Pinpoint the cell where the given text exists, returning its (X, Y) midpoint coordinate. 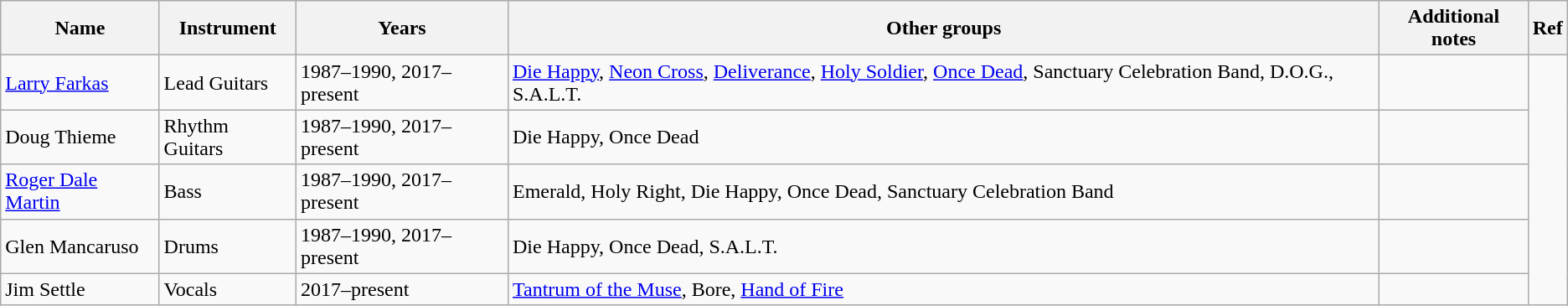
Larry Farkas (80, 82)
Ref (1548, 29)
Die Happy, Neon Cross, Deliverance, Holy Soldier, Once Dead, Sanctuary Celebration Band, D.O.G., S.A.L.T. (943, 82)
Vocals (228, 289)
2017–present (402, 289)
Bass (228, 191)
Emerald, Holy Right, Die Happy, Once Dead, Sanctuary Celebration Band (943, 191)
Drums (228, 246)
Die Happy, Once Dead, S.A.L.T. (943, 246)
Die Happy, Once Dead (943, 137)
Roger Dale Martin (80, 191)
Other groups (943, 29)
Rhythm Guitars (228, 137)
Lead Guitars (228, 82)
Tantrum of the Muse, Bore, Hand of Fire (943, 289)
Glen Mancaruso (80, 246)
Years (402, 29)
Jim Settle (80, 289)
Doug Thieme (80, 137)
Additional notes (1454, 29)
Name (80, 29)
Instrument (228, 29)
